Output the (x, y) coordinate of the center of the cell containing the given text.  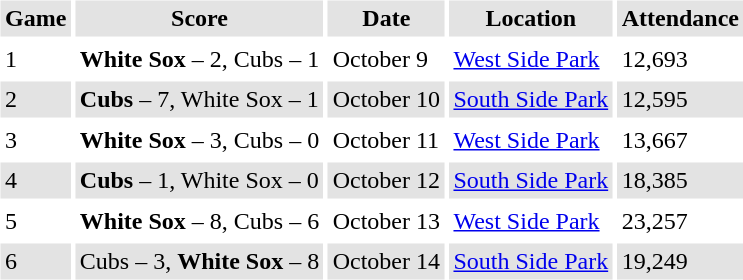
Cubs – 3, White Sox – 8 (199, 262)
12,693 (680, 59)
Attendance (680, 18)
Score (199, 18)
Cubs – 7, White Sox – 1 (199, 100)
19,249 (680, 262)
13,667 (680, 140)
White Sox – 2, Cubs – 1 (199, 59)
18,385 (680, 180)
White Sox – 8, Cubs – 6 (199, 221)
Date (386, 18)
October 9 (386, 59)
October 14 (386, 262)
4 (35, 180)
October 11 (386, 140)
5 (35, 221)
Cubs – 1, White Sox – 0 (199, 180)
Game (35, 18)
3 (35, 140)
1 (35, 59)
23,257 (680, 221)
Location (531, 18)
White Sox – 3, Cubs – 0 (199, 140)
12,595 (680, 100)
October 13 (386, 221)
2 (35, 100)
6 (35, 262)
October 12 (386, 180)
October 10 (386, 100)
